Detect which cell encompasses the target text, then output its (X, Y) center coordinate. 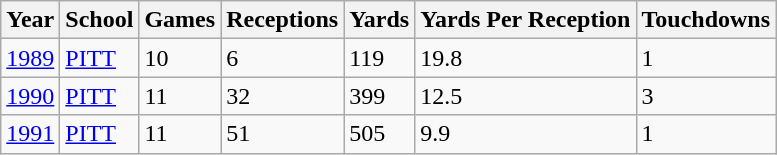
10 (180, 58)
Games (180, 20)
19.8 (526, 58)
Yards Per Reception (526, 20)
32 (282, 96)
505 (380, 134)
1990 (30, 96)
12.5 (526, 96)
3 (706, 96)
Receptions (282, 20)
119 (380, 58)
1991 (30, 134)
Yards (380, 20)
1989 (30, 58)
Touchdowns (706, 20)
School (100, 20)
51 (282, 134)
9.9 (526, 134)
Year (30, 20)
399 (380, 96)
6 (282, 58)
